Determine the [x, y] coordinate at the center of the cell enclosing the given text.  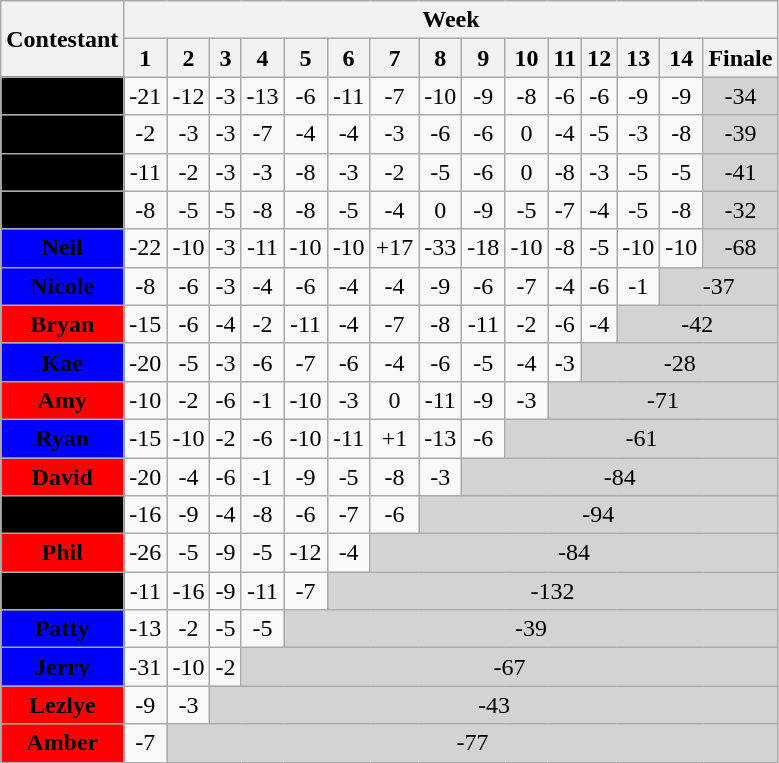
Amy [62, 400]
1 [146, 58]
+17 [394, 248]
-61 [642, 438]
Phil [62, 553]
8 [440, 58]
Contestant [62, 39]
3 [226, 58]
Isabeau [62, 210]
Amber [62, 743]
-26 [146, 553]
Finale [740, 58]
-22 [146, 248]
2 [188, 58]
7 [394, 58]
Julie [62, 134]
-32 [740, 210]
Jez [62, 515]
Patty [62, 629]
4 [262, 58]
-41 [740, 172]
5 [306, 58]
Hollie [62, 172]
9 [484, 58]
-43 [494, 705]
12 [600, 58]
-34 [740, 96]
-28 [680, 362]
-94 [598, 515]
-68 [740, 248]
Week [451, 20]
David [62, 477]
Bill [62, 96]
6 [348, 58]
Bryan [62, 324]
14 [682, 58]
Neil [62, 248]
13 [638, 58]
-67 [510, 667]
+1 [394, 438]
Jim [62, 591]
-71 [663, 400]
Jerry [62, 667]
Ryan [62, 438]
-42 [698, 324]
-37 [719, 286]
Nicole [62, 286]
Kae [62, 362]
10 [526, 58]
-18 [484, 248]
-21 [146, 96]
11 [565, 58]
-132 [552, 591]
Lezlye [62, 705]
-31 [146, 667]
-77 [472, 743]
-33 [440, 248]
